Search for the cell housing the specified text and yield its [X, Y] center coordinate. 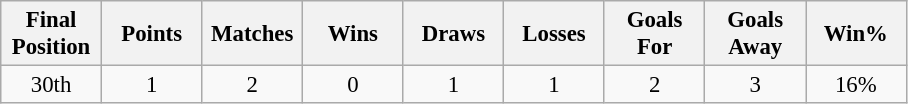
Goals Away [756, 34]
3 [756, 85]
Win% [856, 34]
Draws [454, 34]
Goals For [654, 34]
Matches [252, 34]
Losses [554, 34]
0 [354, 85]
Points [152, 34]
Final Position [52, 34]
Wins [354, 34]
30th [52, 85]
16% [856, 85]
